Capture the cell that displays the provided text and extract its [X, Y] central coordinate. 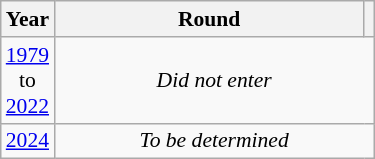
2024 [28, 141]
Did not enter [214, 80]
Year [28, 19]
To be determined [214, 141]
Round [209, 19]
1979to2022 [28, 80]
